Output the [x, y] coordinate of the center of the cell containing the given text.  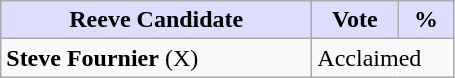
% [426, 20]
Vote [355, 20]
Acclaimed [383, 58]
Reeve Candidate [156, 20]
Steve Fournier (X) [156, 58]
